Search for the cell housing the specified text and yield its [X, Y] center coordinate. 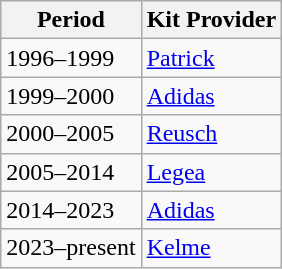
Period [71, 20]
2014–2023 [71, 210]
1999–2000 [71, 96]
2005–2014 [71, 172]
Legea [212, 172]
Kelme [212, 248]
2023–present [71, 248]
1996–1999 [71, 58]
Reusch [212, 134]
Kit Provider [212, 20]
2000–2005 [71, 134]
Patrick [212, 58]
